Scan for the cell matching the given text and deliver its [X, Y] coordinate at center. 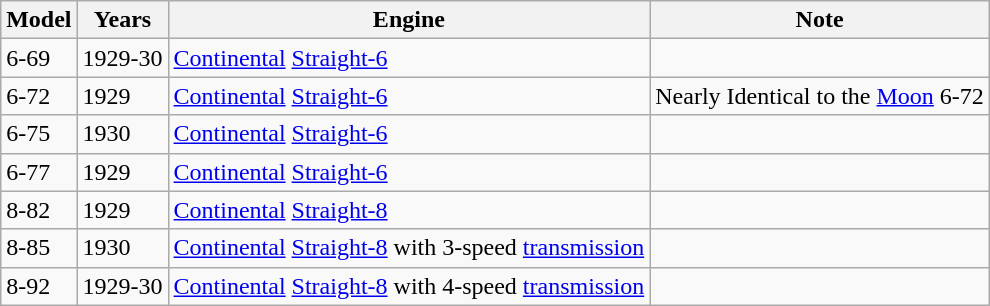
8-85 [39, 248]
Continental Straight-8 [409, 210]
Nearly Identical to the Moon 6-72 [820, 96]
Note [820, 20]
6-77 [39, 172]
Continental Straight-8 with 4-speed transmission [409, 286]
Years [122, 20]
6-69 [39, 58]
Engine [409, 20]
Continental Straight-8 with 3-speed transmission [409, 248]
6-72 [39, 96]
8-92 [39, 286]
8-82 [39, 210]
Model [39, 20]
6-75 [39, 134]
